Output the (X, Y) coordinate of the center of the cell containing the given text.  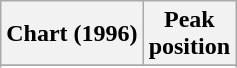
Chart (1996) (72, 34)
Peakposition (189, 34)
